Return the [x, y] coordinate for the center point of the cell that contains the specified text.  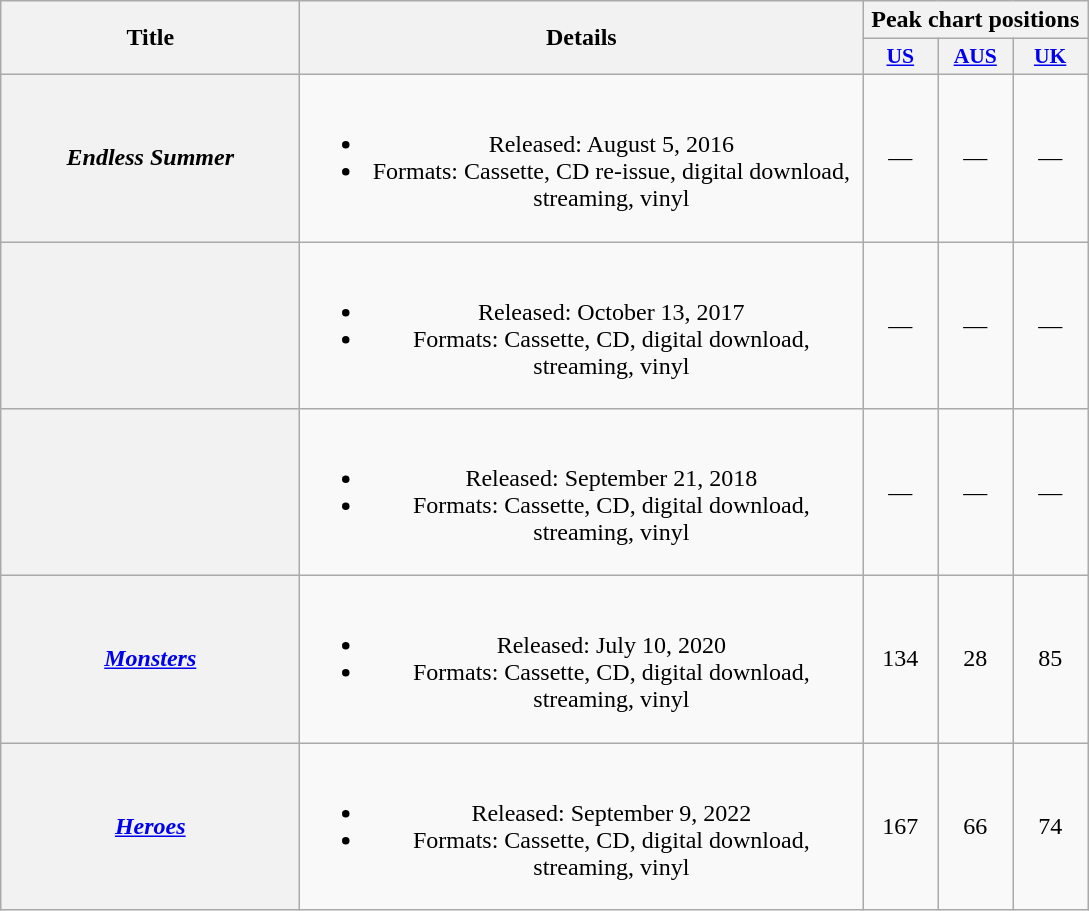
Endless Summer [150, 158]
UK [1050, 57]
85 [1050, 660]
Released: October 13, 2017Formats: Cassette, CD, digital download, streaming, vinyl [582, 326]
134 [900, 660]
Monsters [150, 660]
Heroes [150, 826]
AUS [976, 57]
66 [976, 826]
Released: September 9, 2022Formats: Cassette, CD, digital download, streaming, vinyl [582, 826]
Peak chart positions [976, 20]
74 [1050, 826]
Released: July 10, 2020Formats: Cassette, CD, digital download, streaming, vinyl [582, 660]
Title [150, 38]
US [900, 57]
Released: August 5, 2016Formats: Cassette, CD re-issue, digital download, streaming, vinyl [582, 158]
Details [582, 38]
Released: September 21, 2018Formats: Cassette, CD, digital download, streaming, vinyl [582, 492]
167 [900, 826]
28 [976, 660]
